Return (X, Y) of the center of cell containing provided text 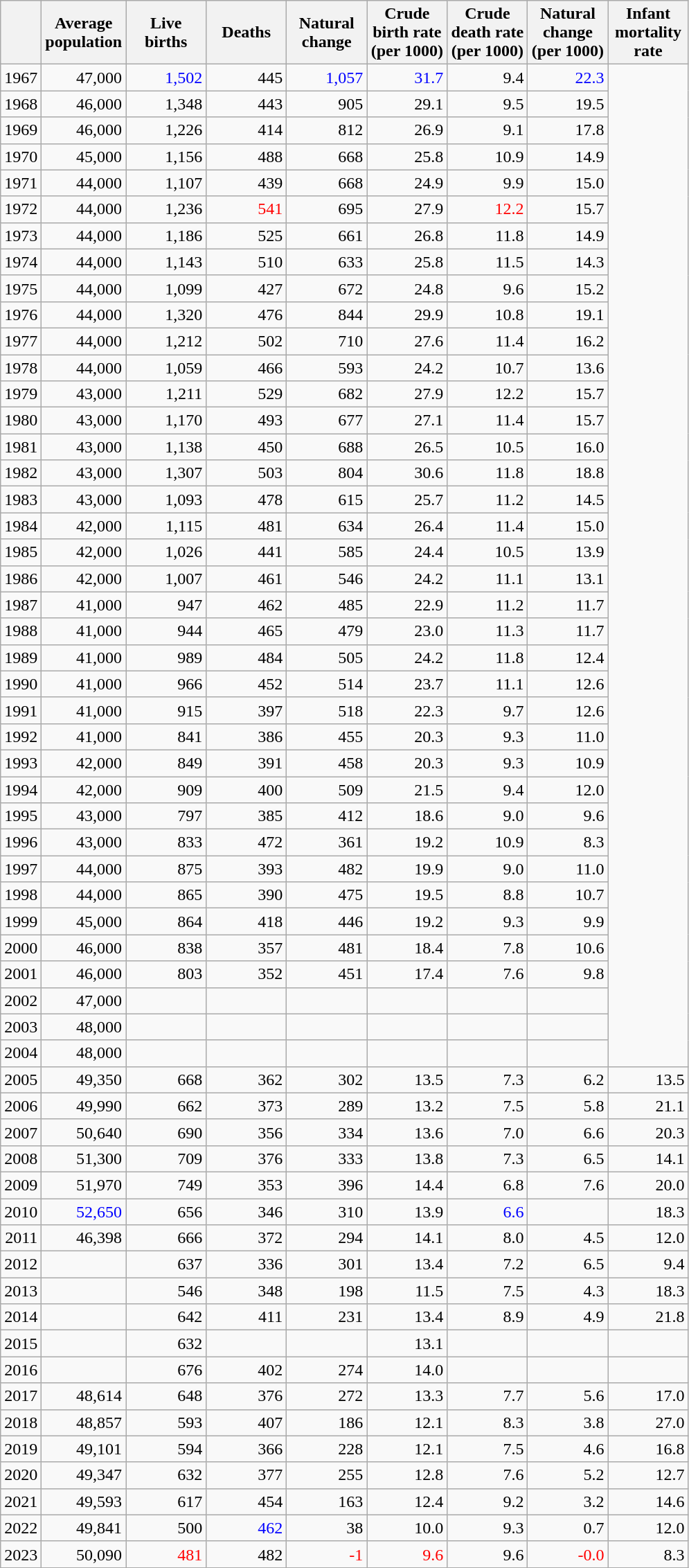
7.8 (487, 948)
29.9 (407, 315)
361 (327, 843)
386 (247, 737)
2007 (21, 1132)
2003 (21, 1027)
17.8 (568, 130)
500 (166, 1528)
412 (327, 816)
414 (247, 130)
3.8 (568, 1422)
302 (327, 1080)
844 (327, 315)
9.5 (487, 104)
Average population (84, 33)
10.0 (407, 1528)
2020 (21, 1475)
21.1 (648, 1106)
1995 (21, 816)
357 (247, 948)
310 (327, 1212)
1,057 (327, 78)
48,614 (84, 1396)
2018 (21, 1422)
294 (327, 1238)
402 (247, 1370)
427 (247, 288)
634 (327, 526)
804 (327, 473)
749 (166, 1185)
617 (166, 1501)
7.2 (487, 1265)
Crude birth rate (per 1000) (407, 33)
682 (327, 394)
1,059 (166, 368)
Natural change (327, 33)
833 (166, 843)
Crude death rate (per 1000) (487, 33)
46,398 (84, 1238)
1969 (21, 130)
1981 (21, 447)
352 (247, 974)
1996 (21, 843)
27.0 (648, 1422)
875 (166, 869)
27.6 (407, 341)
1,107 (166, 183)
12.7 (648, 1475)
49,101 (84, 1449)
1971 (21, 183)
666 (166, 1238)
688 (327, 447)
2011 (21, 1238)
50,640 (84, 1132)
915 (166, 710)
476 (247, 315)
485 (327, 605)
451 (327, 974)
1974 (21, 262)
1,156 (166, 157)
11.3 (487, 631)
16.2 (568, 341)
23.0 (407, 631)
1976 (21, 315)
13.3 (407, 1396)
1988 (21, 631)
1986 (21, 579)
450 (247, 447)
289 (327, 1106)
21.5 (407, 789)
633 (327, 262)
484 (247, 658)
488 (247, 157)
333 (327, 1159)
642 (166, 1317)
966 (166, 684)
48,857 (84, 1422)
1,320 (166, 315)
1,138 (166, 447)
396 (327, 1185)
Deaths (247, 33)
1998 (21, 895)
19.9 (407, 869)
255 (327, 1475)
1,143 (166, 262)
446 (327, 922)
585 (327, 552)
15.2 (568, 288)
1,212 (166, 341)
186 (327, 1422)
1,226 (166, 130)
478 (247, 500)
493 (247, 421)
13.2 (407, 1106)
710 (327, 341)
19.1 (568, 315)
31.7 (407, 78)
393 (247, 869)
615 (327, 500)
662 (166, 1106)
2022 (21, 1528)
1,099 (166, 288)
518 (327, 710)
10.6 (568, 948)
274 (327, 1370)
26.5 (407, 447)
356 (247, 1132)
18.4 (407, 948)
362 (247, 1080)
353 (247, 1185)
503 (247, 473)
2009 (21, 1185)
418 (247, 922)
49,347 (84, 1475)
1999 (21, 922)
709 (166, 1159)
905 (327, 104)
1972 (21, 209)
803 (166, 974)
8.0 (487, 1238)
445 (247, 78)
27.1 (407, 421)
677 (327, 421)
18.8 (568, 473)
1982 (21, 473)
1970 (21, 157)
465 (247, 631)
690 (166, 1132)
1,348 (166, 104)
1993 (21, 763)
228 (327, 1449)
4.6 (568, 1449)
5.8 (568, 1106)
5.2 (568, 1475)
2010 (21, 1212)
1994 (21, 789)
1973 (21, 236)
336 (247, 1265)
407 (247, 1422)
38 (327, 1528)
1,211 (166, 394)
865 (166, 895)
2002 (21, 1001)
2013 (21, 1291)
1,007 (166, 579)
2016 (21, 1370)
14.3 (568, 262)
163 (327, 1501)
8.8 (487, 895)
0.7 (568, 1528)
51,300 (84, 1159)
1,307 (166, 473)
10.8 (487, 315)
390 (247, 895)
441 (247, 552)
51,970 (84, 1185)
9.8 (568, 974)
1997 (21, 869)
458 (327, 763)
2004 (21, 1053)
1,170 (166, 421)
909 (166, 789)
529 (247, 394)
455 (327, 737)
3.2 (568, 1501)
377 (247, 1475)
1975 (21, 288)
637 (166, 1265)
24.8 (407, 288)
656 (166, 1212)
4.5 (568, 1238)
49,350 (84, 1080)
841 (166, 737)
1978 (21, 368)
18.6 (407, 816)
7.7 (487, 1396)
198 (327, 1291)
2023 (21, 1554)
1968 (21, 104)
454 (247, 1501)
4.9 (568, 1317)
-1 (327, 1554)
6.8 (487, 1185)
23.7 (407, 684)
1,236 (166, 209)
1,115 (166, 526)
479 (327, 631)
1979 (21, 394)
29.1 (407, 104)
24.4 (407, 552)
366 (247, 1449)
947 (166, 605)
695 (327, 209)
2000 (21, 948)
22.9 (407, 605)
439 (247, 183)
14.4 (407, 1185)
13.8 (407, 1159)
400 (247, 789)
461 (247, 579)
510 (247, 262)
9.1 (487, 130)
525 (247, 236)
1,093 (166, 500)
1983 (21, 500)
50,090 (84, 1554)
475 (327, 895)
26.8 (407, 236)
21.8 (648, 1317)
1980 (21, 421)
661 (327, 236)
466 (247, 368)
502 (247, 341)
672 (327, 288)
Infant mortality rate (648, 33)
49,990 (84, 1106)
452 (247, 684)
849 (166, 763)
397 (247, 710)
5.6 (568, 1396)
14.5 (568, 500)
52,650 (84, 1212)
17.4 (407, 974)
505 (327, 658)
1992 (21, 737)
1967 (21, 78)
334 (327, 1132)
509 (327, 789)
1,502 (166, 78)
411 (247, 1317)
812 (327, 130)
Natural change (per 1000) (568, 33)
989 (166, 658)
385 (247, 816)
301 (327, 1265)
9.2 (487, 1501)
-0.0 (568, 1554)
1991 (21, 710)
838 (166, 948)
20.0 (648, 1185)
1977 (21, 341)
26.4 (407, 526)
2001 (21, 974)
14.0 (407, 1370)
26.9 (407, 130)
4.3 (568, 1291)
2008 (21, 1159)
1989 (21, 658)
944 (166, 631)
6.2 (568, 1080)
2006 (21, 1106)
2015 (21, 1344)
2017 (21, 1396)
17.0 (648, 1396)
24.9 (407, 183)
676 (166, 1370)
1987 (21, 605)
541 (247, 209)
472 (247, 843)
2005 (21, 1080)
372 (247, 1238)
14.6 (648, 1501)
594 (166, 1449)
797 (166, 816)
348 (247, 1291)
2019 (21, 1449)
49,841 (84, 1528)
8.9 (487, 1317)
1,186 (166, 236)
16.0 (568, 447)
9.7 (487, 710)
25.7 (407, 500)
12.8 (407, 1475)
373 (247, 1106)
272 (327, 1396)
2021 (21, 1501)
346 (247, 1212)
49,593 (84, 1501)
443 (247, 104)
1990 (21, 684)
1984 (21, 526)
514 (327, 684)
2012 (21, 1265)
2014 (21, 1317)
7.0 (487, 1132)
1985 (21, 552)
391 (247, 763)
16.8 (648, 1449)
648 (166, 1396)
30.6 (407, 473)
231 (327, 1317)
Live births (166, 33)
1,026 (166, 552)
864 (166, 922)
